Output the [x, y] coordinate of the center of the cell containing the given text.  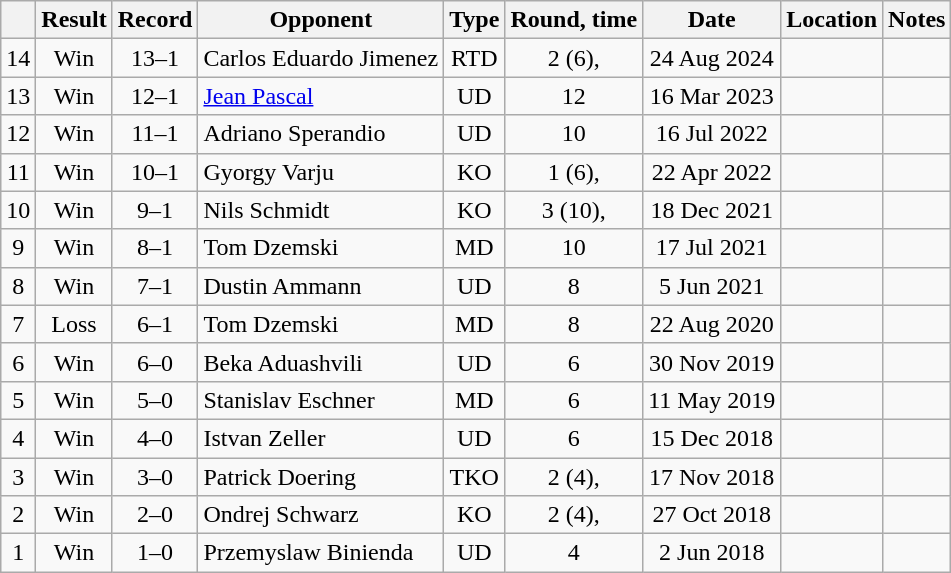
Jean Pascal [321, 96]
2 (6), [574, 58]
22 Apr 2022 [712, 172]
8–1 [155, 248]
1 [18, 553]
16 Jul 2022 [712, 134]
RTD [474, 58]
15 Dec 2018 [712, 438]
17 Jul 2021 [712, 248]
Notes [917, 20]
9 [18, 248]
4–0 [155, 438]
22 Aug 2020 [712, 324]
Przemyslaw Binienda [321, 553]
1 (6), [574, 172]
Ondrej Schwarz [321, 515]
3–0 [155, 477]
2–0 [155, 515]
Date [712, 20]
2 [18, 515]
Dustin Ammann [321, 286]
1–0 [155, 553]
27 Oct 2018 [712, 515]
7–1 [155, 286]
5 Jun 2021 [712, 286]
Adriano Sperandio [321, 134]
Type [474, 20]
Nils Schmidt [321, 210]
Location [832, 20]
17 Nov 2018 [712, 477]
6–0 [155, 362]
Round, time [574, 20]
2 Jun 2018 [712, 553]
Stanislav Eschner [321, 400]
Loss [74, 324]
12–1 [155, 96]
3 [18, 477]
24 Aug 2024 [712, 58]
13–1 [155, 58]
13 [18, 96]
Record [155, 20]
Result [74, 20]
TKO [474, 477]
Istvan Zeller [321, 438]
Gyorgy Varju [321, 172]
Carlos Eduardo Jimenez [321, 58]
7 [18, 324]
30 Nov 2019 [712, 362]
18 Dec 2021 [712, 210]
6–1 [155, 324]
Patrick Doering [321, 477]
10–1 [155, 172]
16 Mar 2023 [712, 96]
Beka Aduashvili [321, 362]
11 [18, 172]
Opponent [321, 20]
14 [18, 58]
11 May 2019 [712, 400]
5–0 [155, 400]
9–1 [155, 210]
5 [18, 400]
11–1 [155, 134]
3 (10), [574, 210]
